Provide the [x, y] coordinate of the cell's center where the given text is located.  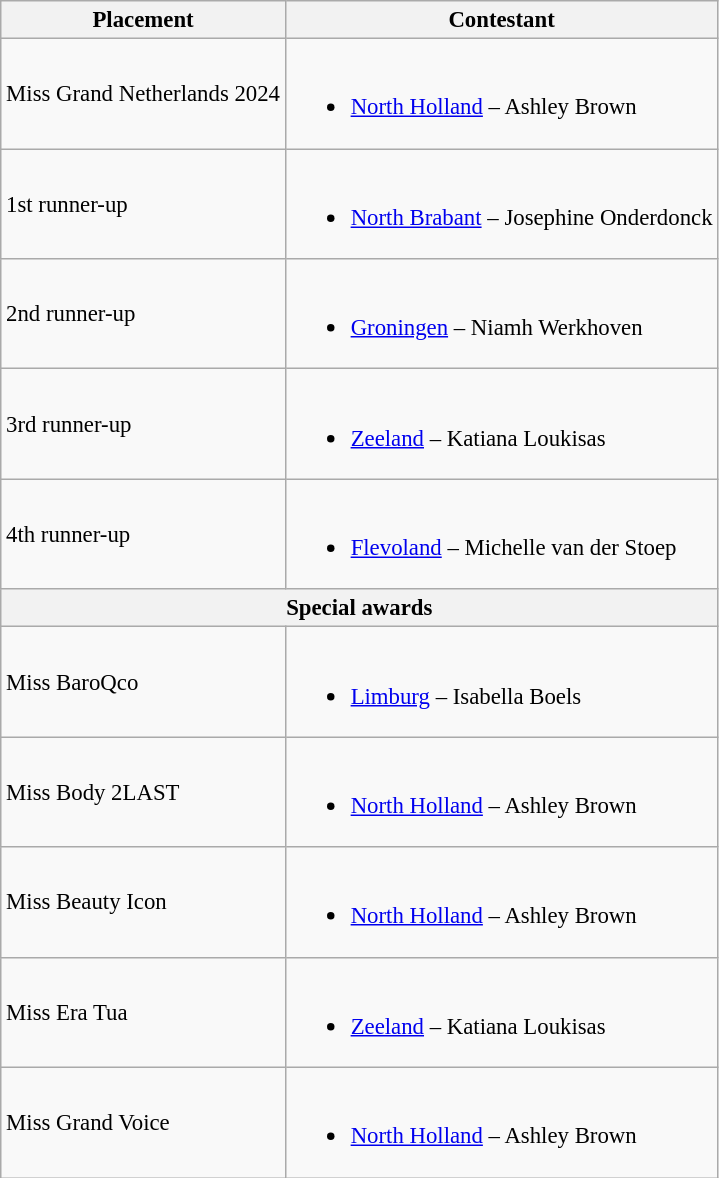
Special awards [360, 608]
Miss Grand Netherlands 2024 [144, 94]
3rd runner-up [144, 424]
Limburg – Isabella Boels [501, 682]
Flevoland – Michelle van der Stoep [501, 534]
Groningen – Niamh Werkhoven [501, 314]
Miss Beauty Icon [144, 902]
Placement [144, 20]
4th runner-up [144, 534]
2nd runner-up [144, 314]
North Brabant – Josephine Onderdonck [501, 204]
Miss Body 2LAST [144, 792]
Miss BaroQco [144, 682]
1st runner-up [144, 204]
Miss Grand Voice [144, 1123]
Miss Era Tua [144, 1012]
Contestant [501, 20]
